Scan for the cell matching the given text and deliver its (x, y) coordinate at center. 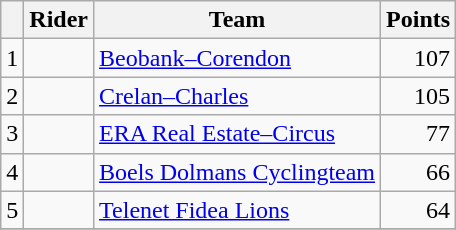
Telenet Fidea Lions (238, 210)
ERA Real Estate–Circus (238, 134)
Team (238, 20)
77 (418, 134)
4 (12, 172)
105 (418, 96)
3 (12, 134)
Rider (59, 20)
66 (418, 172)
107 (418, 58)
1 (12, 58)
Beobank–Corendon (238, 58)
64 (418, 210)
Boels Dolmans Cyclingteam (238, 172)
2 (12, 96)
Crelan–Charles (238, 96)
Points (418, 20)
5 (12, 210)
